Find where the given text appears and provide that cell's center as (X, Y) coordinate. 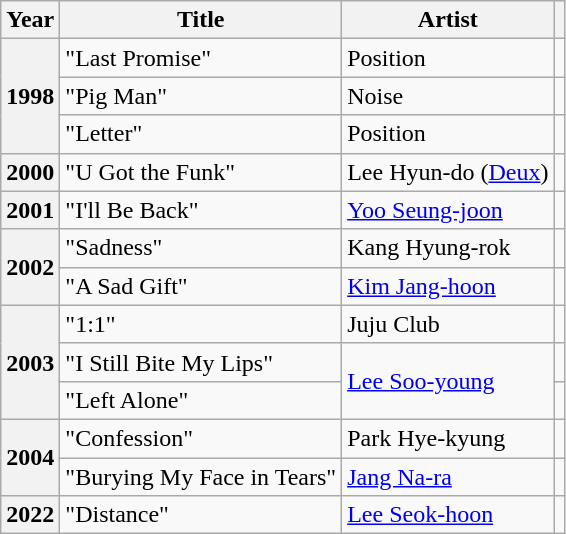
"I Still Bite My Lips" (201, 362)
"Last Promise" (201, 58)
"U Got the Funk" (201, 172)
"Pig Man" (201, 96)
Title (201, 20)
2004 (30, 457)
Yoo Seung-joon (448, 210)
Juju Club (448, 324)
2001 (30, 210)
"Burying My Face in Tears" (201, 477)
Lee Soo-young (448, 381)
"Distance" (201, 515)
"Sadness" (201, 248)
"Confession" (201, 438)
Lee Seok-hoon (448, 515)
Park Hye-kyung (448, 438)
1998 (30, 96)
"I'll Be Back" (201, 210)
Lee Hyun-do (Deux) (448, 172)
2022 (30, 515)
"Letter" (201, 134)
Jang Na-ra (448, 477)
"A Sad Gift" (201, 286)
2003 (30, 362)
2000 (30, 172)
"Left Alone" (201, 400)
2002 (30, 267)
Kang Hyung-rok (448, 248)
Artist (448, 20)
Year (30, 20)
"1:1" (201, 324)
Kim Jang-hoon (448, 286)
Noise (448, 96)
